Capture the cell that displays the provided text and extract its (X, Y) central coordinate. 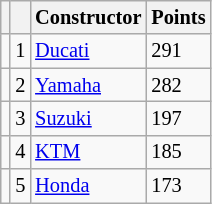
KTM (88, 152)
3 (20, 118)
197 (178, 118)
2 (20, 85)
4 (20, 152)
291 (178, 51)
Ducati (88, 51)
Honda (88, 186)
173 (178, 186)
282 (178, 85)
Suzuki (88, 118)
5 (20, 186)
Constructor (88, 17)
1 (20, 51)
185 (178, 152)
Yamaha (88, 85)
Points (178, 17)
